Return (x, y) of the center of cell containing provided text 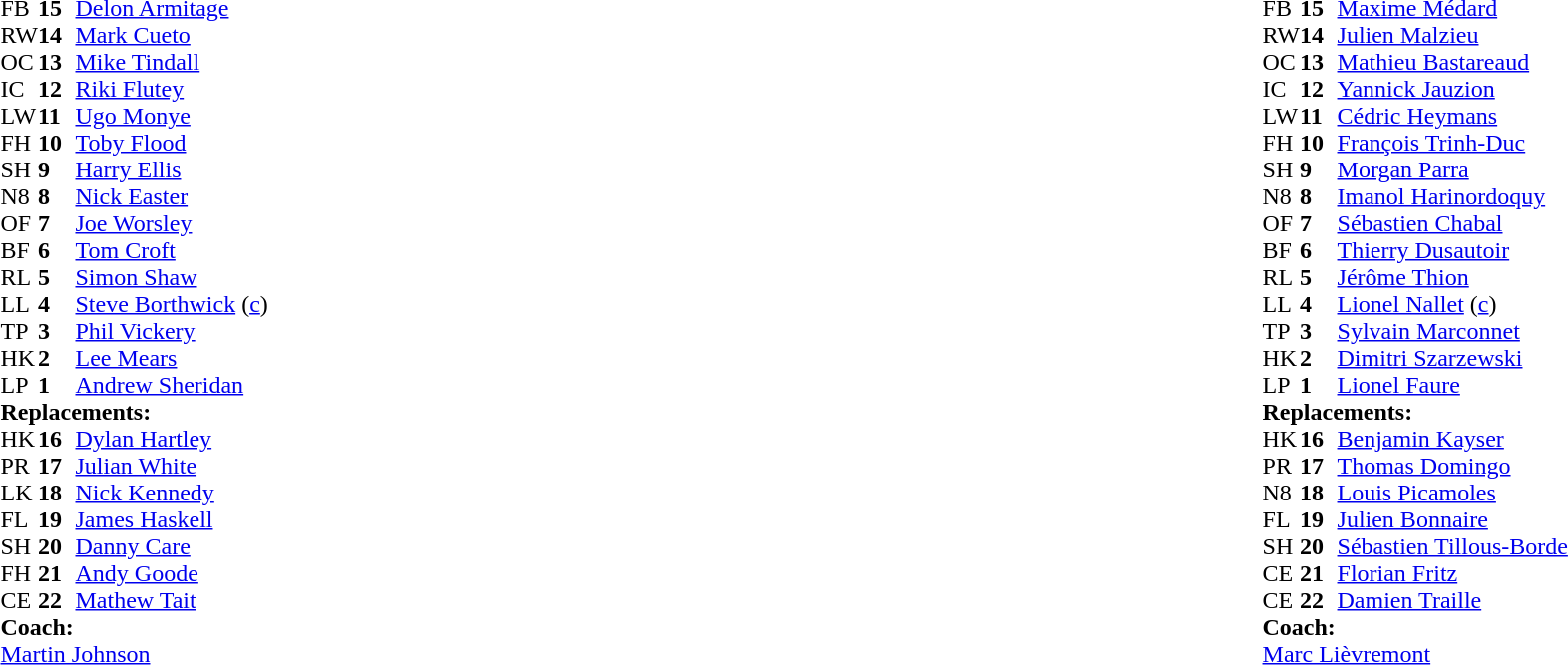
Nick Easter (172, 197)
Harry Ellis (172, 169)
Sylvain Marconnet (1452, 331)
Damien Traille (1452, 600)
Lionel Faure (1452, 385)
Ugo Monye (172, 116)
Julien Malzieu (1452, 36)
François Trinh-Duc (1452, 144)
Yannick Jauzion (1452, 90)
Mark Cueto (172, 36)
Toby Flood (172, 144)
Jérôme Thion (1452, 277)
Mathieu Bastareaud (1452, 62)
Sébastien Tillous-Borde (1452, 546)
Nick Kennedy (172, 493)
Thierry Dusautoir (1452, 251)
Simon Shaw (172, 277)
Andrew Sheridan (172, 385)
Lionel Nallet (c) (1452, 305)
Riki Flutey (172, 90)
Mathew Tait (172, 600)
Sébastien Chabal (1452, 223)
James Haskell (172, 520)
Florian Fritz (1452, 574)
Morgan Parra (1452, 169)
Julien Bonnaire (1452, 520)
Cédric Heymans (1452, 116)
Joe Worsley (172, 223)
LK (19, 493)
Louis Picamoles (1452, 493)
Dylan Hartley (172, 439)
Tom Croft (172, 251)
Steve Borthwick (c) (172, 305)
Thomas Domingo (1452, 467)
Lee Mears (172, 359)
Danny Care (172, 546)
Dimitri Szarzewski (1452, 359)
Julian White (172, 467)
Phil Vickery (172, 331)
Imanol Harinordoquy (1452, 197)
Benjamin Kayser (1452, 439)
Andy Goode (172, 574)
Mike Tindall (172, 62)
